Scan for the cell matching the given text and deliver its (X, Y) coordinate at center. 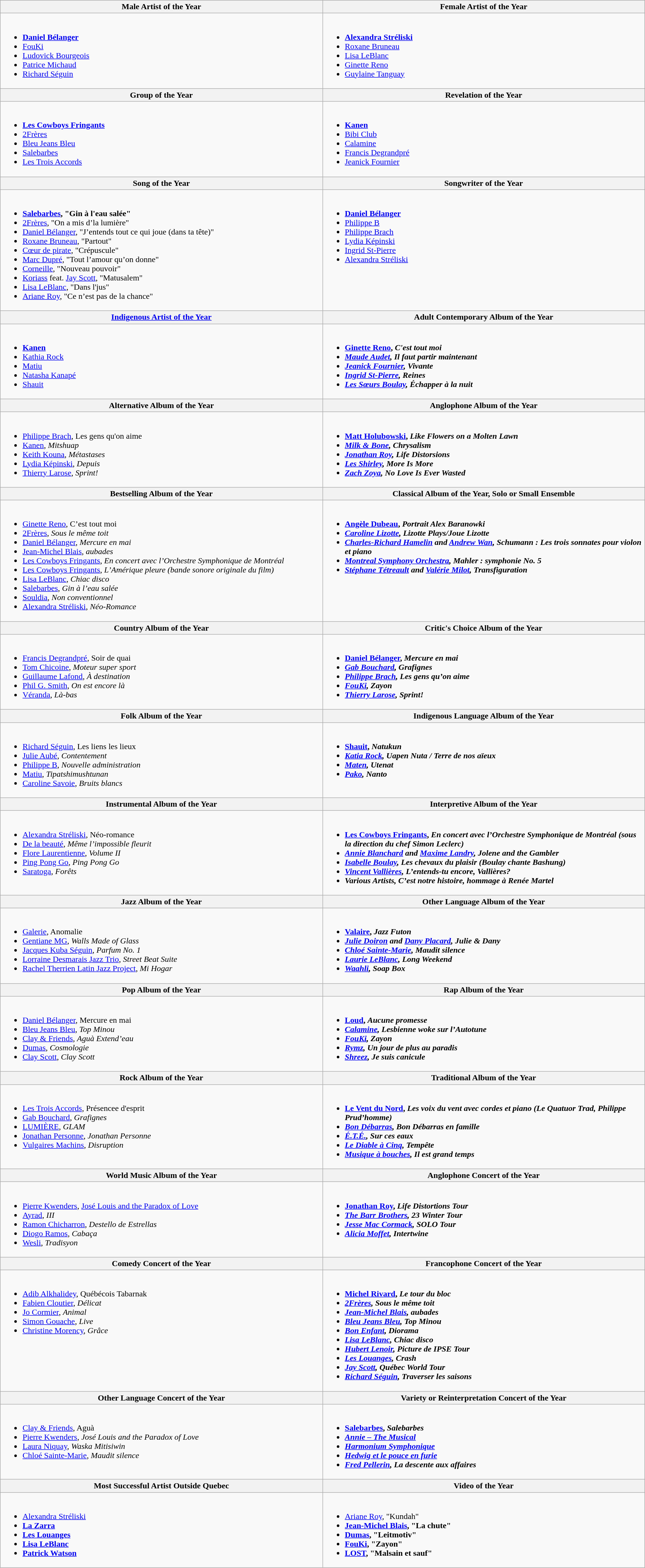
Critic's Choice Album of the Year (484, 628)
Song of the Year (161, 183)
Les Trois Accords, Présencee d'espritGab Bouchard, GrafignesLUMIÈRE, GLAMJonathan Personne, Jonathan PersonneVulgaires Machins, Disruption (161, 1127)
KanenKathia RockMatiuNatasha KanapéShauit (161, 361)
Loud, Aucune promesseCalamine, Lesbienne woke sur l’AutotuneFouKi, ZayonRymz, Un jour de plus au paradisShreez, Je suis canicule (484, 1034)
Shauit, NatukunKatia Rock, Uapen Nuta / Terre de nos aïeuxMaten, UtenatPako, Nanto (484, 760)
Valaire, Jazz FutonJulie Doiron and Dany Placard, Julie & DanyChloé Sainte-Marie, Maudit silenceLaurie LeBlanc, Long WeekendWaahli, Soap Box (484, 945)
Pop Album of the Year (161, 990)
Ariane Roy, "Kundah"Jean-Michel Blais, "La chute"Dumas, "Leitmotiv"FouKi, "Zayon"LOST, "Malsain et sauf" (484, 1530)
Variety or Reinterpretation Concert of the Year (484, 1398)
Interpretive Album of the Year (484, 804)
Most Successful Artist Outside Quebec (161, 1486)
KanenBibi ClubCalamineFrancis DegrandpréJeanick Fournier (484, 139)
Male Artist of the Year (161, 7)
Daniel BélangerFouKiLudovick BourgeoisPatrice MichaudRichard Séguin (161, 51)
Indigenous Artist of the Year (161, 317)
Jonathan Roy, Life Distortions TourThe Barr Brothers, 23 Winter TourJesse Mac Cormack, SOLO TourAlicia Moffet, Intertwine (484, 1219)
Indigenous Language Album of the Year (484, 716)
Bestselling Album of the Year (161, 494)
Daniel Bélanger, Mercure en maiGab Bouchard, GrafignesPhilippe Brach, Les gens qu’on aimeFouKi, ZayonThierry Larose, Sprint! (484, 672)
Daniel BélangerPhilippe BPhilippe BrachLydia KépinskiIngrid St-PierreAlexandra Stréliski (484, 250)
Traditional Album of the Year (484, 1078)
Clay & Friends, AguàPierre Kwenders, José Louis and the Paradox of LoveLaura Niquay, Waska MitisiwinChloé Sainte-Marie, Maudit silence (161, 1442)
Richard Séguin, Les liens les lieuxJulie Aubé, ContentementPhilippe B, Nouvelle administrationMatiu, TipatshimushtunanCaroline Savoie, Bruits blancs (161, 760)
Alexandra StréliskiRoxane BruneauLisa LeBlancGinette RenoGuylaine Tanguay (484, 51)
Instrumental Album of the Year (161, 804)
Revelation of the Year (484, 95)
Country Album of the Year (161, 628)
Classical Album of the Year, Solo or Small Ensemble (484, 494)
Anglophone Concert of the Year (484, 1175)
Adib Alkhalidey, Québécois TabarnakFabien Cloutier, DélicatJo Cormier, AnimalSimon Gouache, LiveChristine Morency, Grâce (161, 1330)
Anglophone Album of the Year (484, 405)
Jazz Album of the Year (161, 902)
Alexandra StréliskiLa ZarraLes LouangesLisa LeBlancPatrick Watson (161, 1530)
Les Cowboys Fringants2FrèresBleu Jeans BleuSalebarbesLes Trois Accords (161, 139)
Philippe Brach, Les gens qu'on aimeKanen, MitshuapKeith Kouna, MétastasesLydia Képinski, DepuisThierry Larose, Sprint! (161, 449)
Pierre Kwenders, José Louis and the Paradox of LoveAyrad, IIIRamon Chicharron, Destello de EstrellasDiogo Ramos, CabaçaWesli, Tradisyon (161, 1219)
Salebarbes, SalebarbesAnnie – The MusicalHarmonium SymphoniqueHedwig et le pouce en furieFred Pellerin, La descente aux affaires (484, 1442)
Daniel Bélanger, Mercure en maiBleu Jeans Bleu, Top MinouClay & Friends, Aguà Extend’eauDumas, CosmologieClay Scott, Clay Scott (161, 1034)
Other Language Album of the Year (484, 902)
Rap Album of the Year (484, 990)
Francis Degrandpré, Soir de quaiTom Chicoine, Moteur super sportGuillaume Lafond, À destinationPhil G. Smith, On est encore làVéranda, Là-bas (161, 672)
Francophone Concert of the Year (484, 1263)
World Music Album of the Year (161, 1175)
Video of the Year (484, 1486)
Alexandra Stréliski, Néo-romanceDe la beauté, Même l’impossible fleuritFlore Laurentienne, Volume IIPing Pong Go, Ping Pong GoSaratoga, Forêts (161, 853)
Alternative Album of the Year (161, 405)
Group of the Year (161, 95)
Comedy Concert of the Year (161, 1263)
Songwriter of the Year (484, 183)
Other Language Concert of the Year (161, 1398)
Folk Album of the Year (161, 716)
Female Artist of the Year (484, 7)
Adult Contemporary Album of the Year (484, 317)
Rock Album of the Year (161, 1078)
